Detect which cell encompasses the target text, then output its (X, Y) center coordinate. 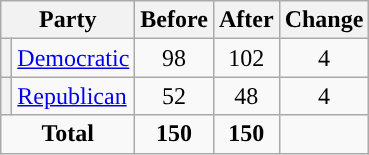
Before (174, 20)
52 (174, 96)
Republican (74, 96)
102 (246, 58)
Change (324, 20)
After (246, 20)
Party (68, 20)
48 (246, 96)
98 (174, 58)
Total (68, 134)
Democratic (74, 58)
